Search for the cell housing the specified text and yield its (x, y) center coordinate. 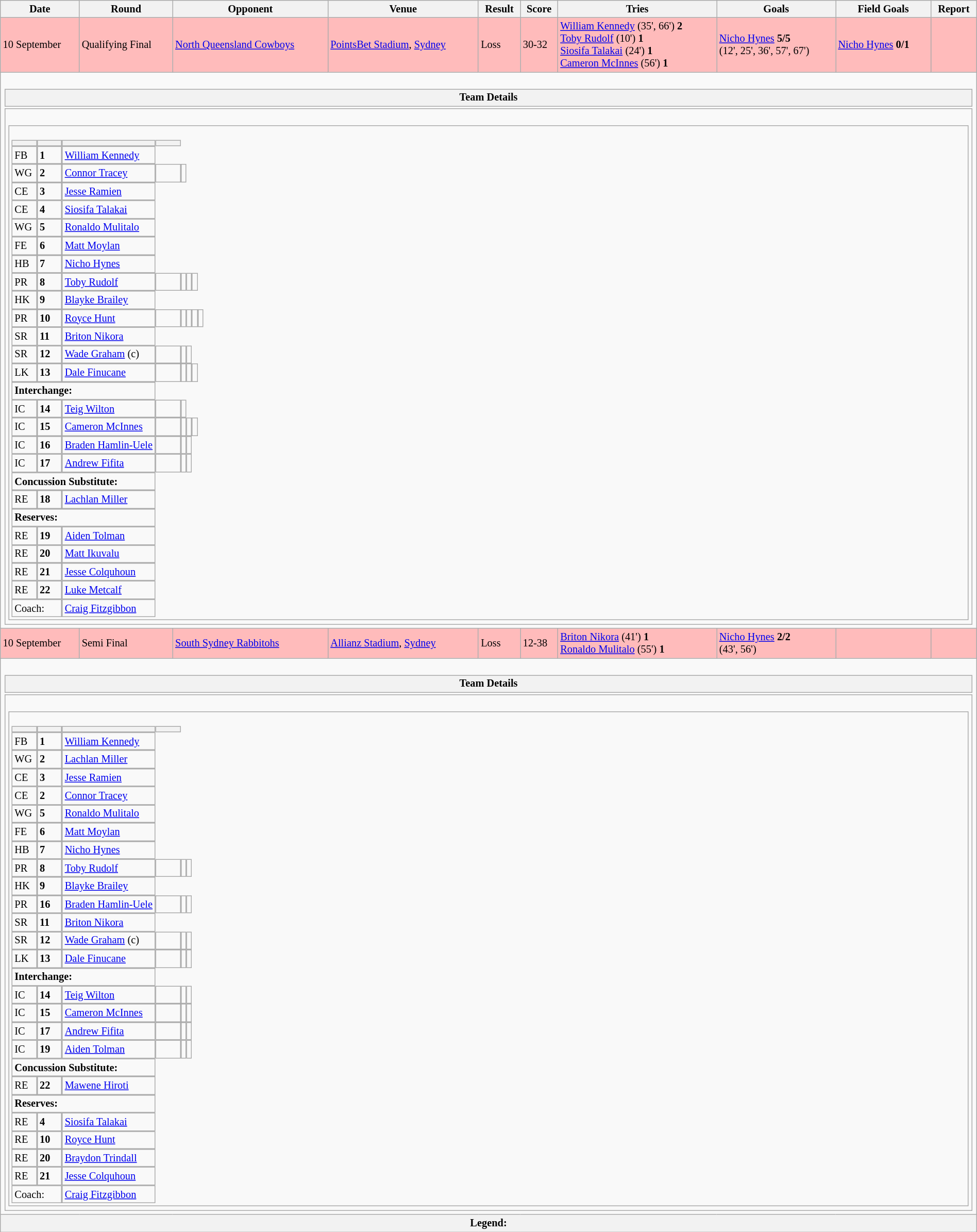
Briton Nikora (41') 1Ronaldo Mulitalo (55') 1 (637, 643)
Legend: (488, 1223)
18 (49, 499)
Nicho Hynes 5/5(12', 25', 36', 57', 67') (776, 45)
Date (40, 9)
Semi Final (126, 643)
PointsBet Stadium, Sydney (403, 45)
Score (539, 9)
Report (954, 9)
North Queensland Cowboys (250, 45)
Mawene Hiroti (109, 1086)
Qualifying Final (126, 45)
Nicho Hynes 2/2(43', 56') (776, 643)
William Kennedy (35', 66') 2Toby Rudolf (10') 1Siosifa Talakai (24') 1Cameron McInnes (56') 1 (637, 45)
Round (126, 9)
Tries (637, 9)
Matt Ikuvalu (109, 554)
12-38 (539, 643)
30-32 (539, 45)
Result (499, 9)
South Sydney Rabbitohs (250, 643)
Braydon Trindall (109, 1158)
Allianz Stadium, Sydney (403, 643)
Nicho Hynes 0/1 (883, 45)
Opponent (250, 9)
Goals (776, 9)
Field Goals (883, 9)
Luke Metcalf (109, 590)
Venue (403, 9)
